Determine the [x, y] coordinate at the center of the cell enclosing the given text.  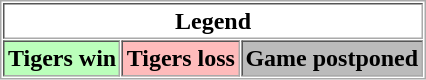
Tigers loss [180, 58]
Legend [212, 21]
Tigers win [62, 58]
Game postponed [332, 58]
